Detect which cell encompasses the target text, then output its (X, Y) center coordinate. 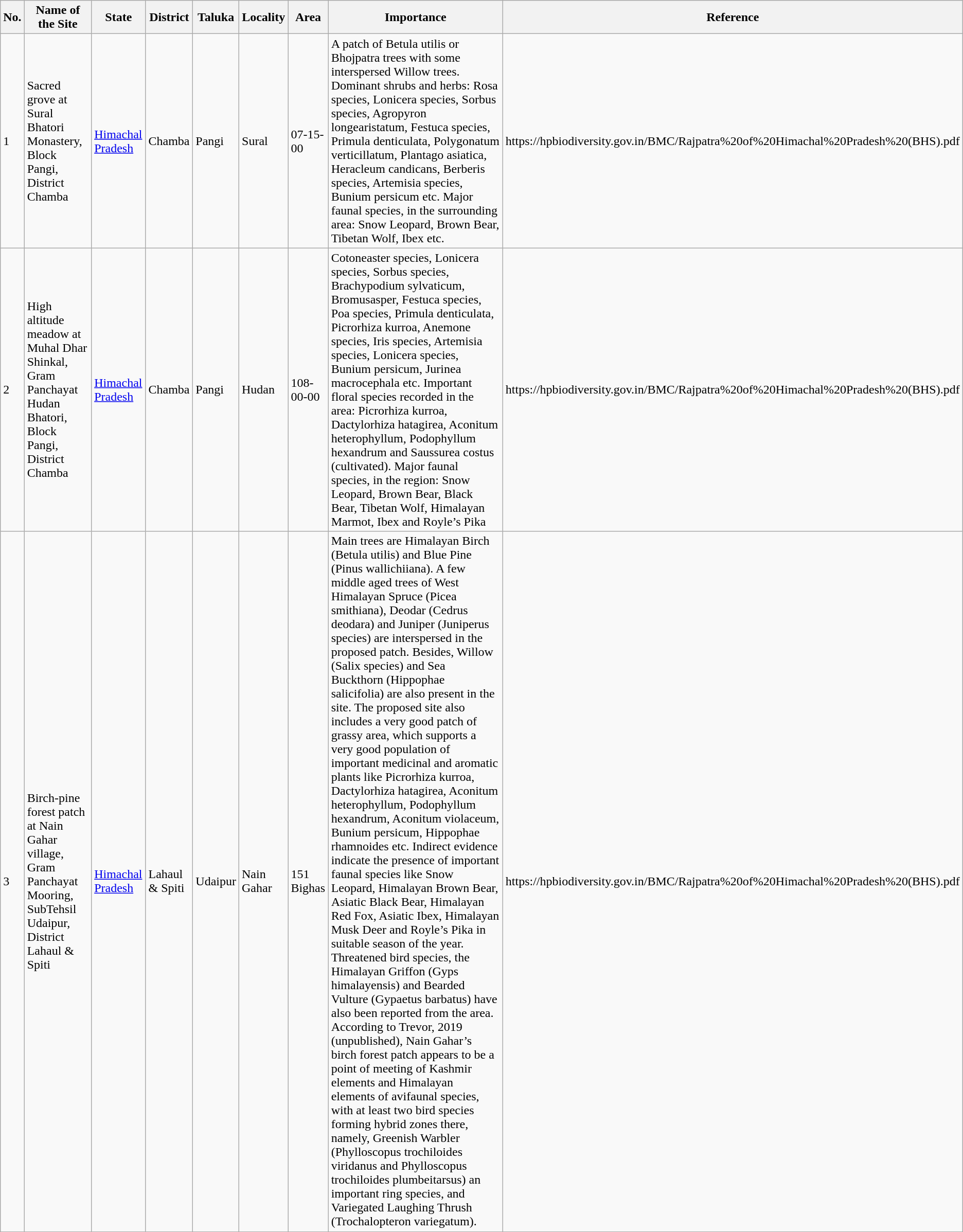
Area (308, 17)
District (169, 17)
Locality (263, 17)
Birch-pine forest patch at Nain Gahar village, Gram Panchayat Mooring, SubTehsil Udaipur, District Lahaul & Spiti (58, 882)
Udaipur (216, 882)
151 Bighas (308, 882)
Sacred grove at Sural Bhatori Monastery, Block Pangi, District Chamba (58, 141)
State (118, 17)
Name of the Site (58, 17)
2 (12, 390)
Nain Gahar (263, 882)
Sural (263, 141)
Importance (416, 17)
07-15-00 (308, 141)
1 (12, 141)
No. (12, 17)
Taluka (216, 17)
Hudan (263, 390)
Lahaul & Spiti (169, 882)
3 (12, 882)
108-00-00 (308, 390)
High altitude meadow at Muhal Dhar Shinkal, Gram Panchayat Hudan Bhatori, Block Pangi, District Chamba (58, 390)
Reference (733, 17)
